Find where the given text appears and provide that cell's center as (X, Y) coordinate. 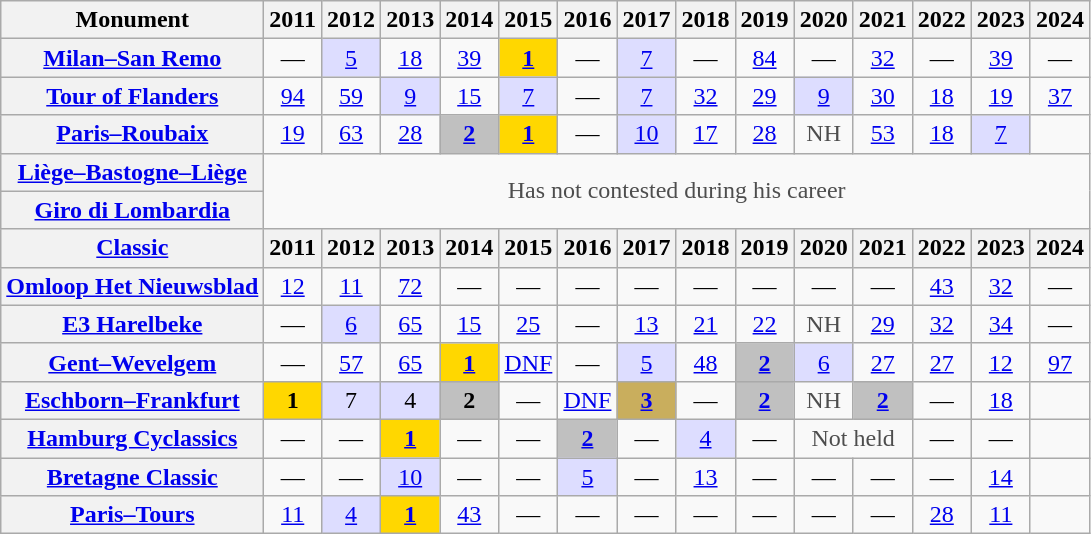
Classic (132, 248)
Bretagne Classic (132, 477)
17 (706, 134)
53 (882, 134)
Eschborn–Frankfurt (132, 400)
34 (1000, 324)
Has not contested during his career (677, 191)
72 (410, 286)
22 (764, 324)
Milan–San Remo (132, 58)
84 (764, 58)
57 (352, 362)
Tour of Flanders (132, 96)
25 (528, 324)
14 (1000, 477)
37 (1060, 96)
21 (706, 324)
Not held (853, 438)
63 (352, 134)
Monument (132, 20)
94 (293, 96)
97 (1060, 362)
3 (646, 400)
Liège–Bastogne–Liège (132, 172)
Giro di Lombardia (132, 210)
48 (706, 362)
Hamburg Cyclassics (132, 438)
30 (882, 96)
E3 Harelbeke (132, 324)
Paris–Roubaix (132, 134)
59 (352, 96)
Paris–Tours (132, 515)
Omloop Het Nieuwsblad (132, 286)
Gent–Wevelgem (132, 362)
